For the text-containing cell, return its midpoint in [x, y] coordinate format. 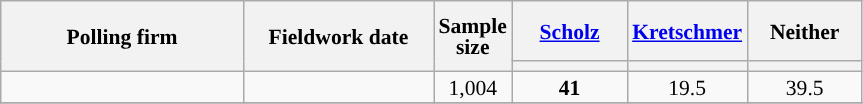
Polling firm [122, 36]
Scholz [570, 31]
Neither [804, 31]
Kretschmer [687, 31]
19.5 [687, 86]
41 [570, 86]
1,004 [473, 86]
39.5 [804, 86]
Fieldwork date [338, 36]
Samplesize [473, 36]
